From the cell containing the given text, extract its center point as (X, Y) coordinate. 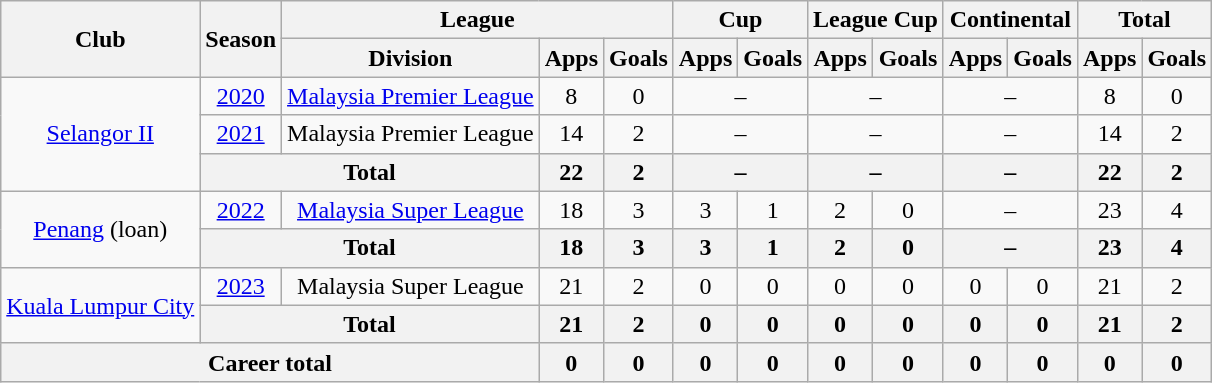
Cup (740, 20)
Season (241, 39)
League (478, 20)
2022 (241, 210)
2021 (241, 134)
Selangor II (100, 134)
Penang (loan) (100, 229)
Club (100, 39)
2020 (241, 96)
Continental (1010, 20)
Career total (270, 362)
Division (411, 58)
League Cup (876, 20)
Kuala Lumpur City (100, 305)
2023 (241, 286)
